Capture the cell that displays the provided text and extract its (x, y) central coordinate. 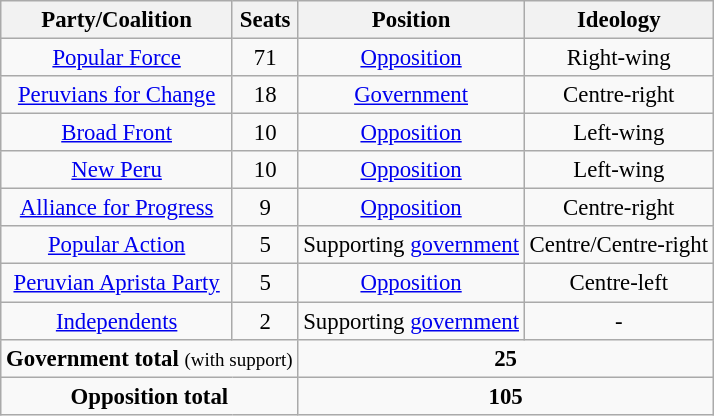
Alliance for Progress (117, 208)
Centre/Centre-right (618, 245)
9 (264, 208)
25 (506, 358)
New Peru (117, 170)
Government (411, 95)
Position (411, 20)
Peruvians for Change (117, 95)
Popular Action (117, 245)
Party/Coalition (117, 20)
71 (264, 58)
2 (264, 321)
Seats (264, 20)
Broad Front (117, 133)
Independents (117, 321)
105 (506, 396)
Opposition total (150, 396)
- (618, 321)
Government total (with support) (150, 358)
Centre-left (618, 283)
Right-wing (618, 58)
Peruvian Aprista Party (117, 283)
Popular Force (117, 58)
18 (264, 95)
Ideology (618, 20)
